For the text-containing cell, return its midpoint in (X, Y) coordinate format. 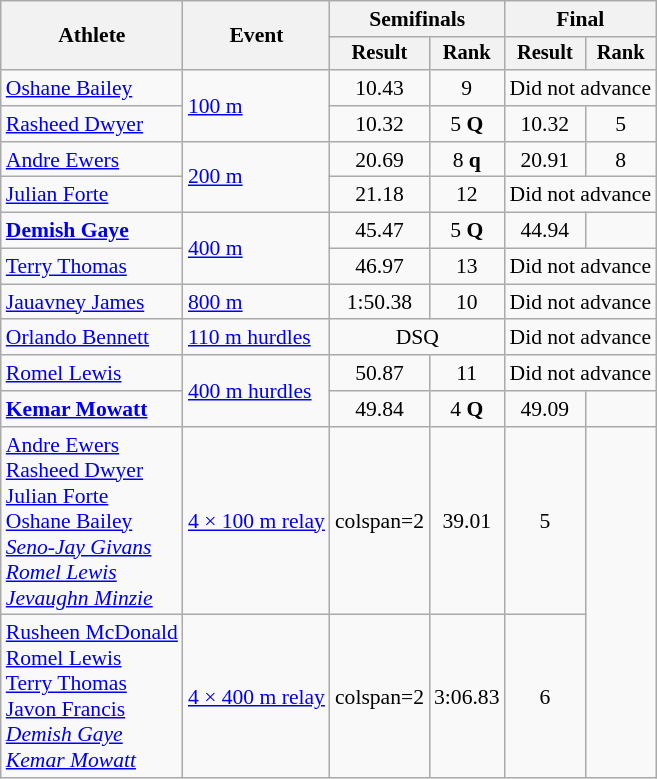
Jauavney James (92, 302)
Andre EwersRasheed DwyerJulian ForteOshane BaileySeno-Jay GivansRomel LewisJevaughn Minzie (92, 522)
Event (256, 36)
Demish Gaye (92, 231)
50.87 (380, 373)
110 m hurdles (256, 338)
4 Q (466, 409)
10 (466, 302)
44.94 (544, 231)
3:06.83 (466, 696)
8 (620, 160)
Orlando Bennett (92, 338)
49.09 (544, 409)
Julian Forte (92, 195)
Final (580, 19)
39.01 (466, 522)
11 (466, 373)
400 m (256, 248)
6 (544, 696)
4 × 100 m relay (256, 522)
Rasheed Dwyer (92, 124)
8 q (466, 160)
DSQ (418, 338)
10.43 (380, 88)
21.18 (380, 195)
4 × 400 m relay (256, 696)
Terry Thomas (92, 267)
100 m (256, 106)
Romel Lewis (92, 373)
46.97 (380, 267)
13 (466, 267)
Kemar Mowatt (92, 409)
200 m (256, 178)
Oshane Bailey (92, 88)
800 m (256, 302)
49.84 (380, 409)
Athlete (92, 36)
12 (466, 195)
20.69 (380, 160)
Semifinals (418, 19)
20.91 (544, 160)
9 (466, 88)
45.47 (380, 231)
Andre Ewers (92, 160)
Rusheen McDonaldRomel LewisTerry ThomasJavon FrancisDemish GayeKemar Mowatt (92, 696)
400 m hurdles (256, 390)
1:50.38 (380, 302)
